Scan for the cell matching the given text and deliver its (x, y) coordinate at center. 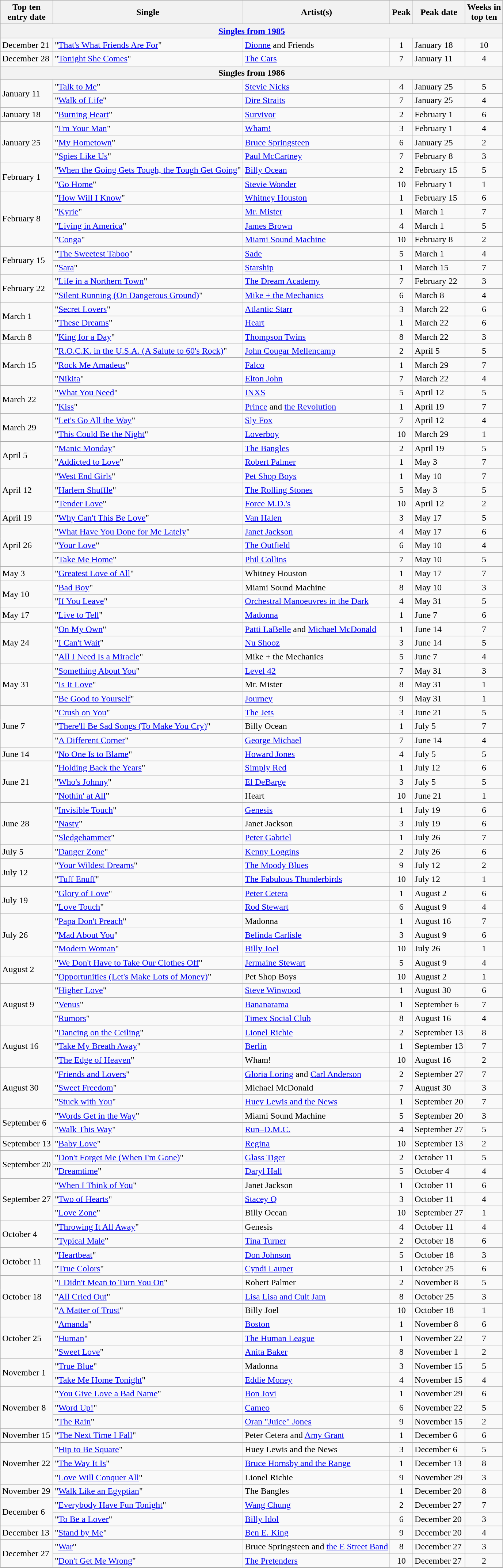
"No One Is to Blame" (148, 754)
"Glory of Love" (148, 893)
Rod Stewart (316, 907)
"Stuck with You" (148, 1102)
"Modern Woman" (148, 949)
December 21 (27, 45)
"Take Me Home Tonight" (148, 1380)
Thompson Twins (316, 337)
"Sledgehammer" (148, 837)
"Bad Boy" (148, 587)
INXS (316, 392)
Weeks intop ten (484, 12)
"Nasty" (148, 823)
Regina (316, 1143)
The Outfield (316, 545)
Stacey Q (316, 1199)
Anita Baker (316, 1352)
"The Edge of Heaven" (148, 1060)
Peak (401, 12)
"Love Will Conquer All" (148, 1477)
"Secret Lovers" (148, 309)
The Fabulous Thunderbirds (316, 879)
"The Sweetest Taboo" (148, 254)
"There'll Be Sad Songs (To Make You Cry)" (148, 726)
"Living in America" (148, 226)
"Amanda" (148, 1324)
Cameo (316, 1408)
"Conga" (148, 240)
Paul McCartney (316, 156)
"Holding Back the Years" (148, 768)
"These Dreams" (148, 323)
Dire Straits (316, 100)
"All I Need Is a Miracle" (148, 657)
Jermaine Stewart (316, 963)
"True Blue" (148, 1366)
"True Colors" (148, 1268)
"To Be a Lover" (148, 1519)
Starship (316, 267)
"Tonight She Comes" (148, 59)
"All Cried Out" (148, 1297)
"We Don't Have to Take Our Clothes Off" (148, 963)
"Your Love" (148, 545)
Phil Collins (316, 559)
James Brown (316, 226)
"Nikita" (148, 378)
"Silent Running (On Dangerous Ground)" (148, 295)
"Love Zone" (148, 1213)
"Dancing on the Ceiling" (148, 1032)
"This Could Be the Night" (148, 434)
"Don't Get Me Wrong" (148, 1561)
"A Different Corner" (148, 740)
"That's What Friends Are For" (148, 45)
Stevie Nicks (316, 87)
"Rumors" (148, 1018)
Glass Tiger (316, 1157)
"Everybody Have Fun Tonight" (148, 1505)
"Greatest Love of All" (148, 573)
John Cougar Mellencamp (316, 351)
"West End Girls" (148, 476)
"The Next Time I Fall" (148, 1435)
Lisa Lisa and Cult Jam (316, 1297)
"Tender Love" (148, 504)
Bruce Springsteen and the E Street Band (316, 1547)
"Venus" (148, 1004)
"War" (148, 1547)
Nu Shooz (316, 643)
The Dream Academy (316, 281)
Simply Red (316, 768)
The Jets (316, 712)
"Burning Heart" (148, 114)
Ben E. King (316, 1533)
Bruce Springsteen (316, 142)
Daryl Hall (316, 1171)
Level 42 (316, 671)
"Walk This Way" (148, 1130)
"Kyrie" (148, 212)
"Be Good to Yourself" (148, 699)
"Harlem Shuffle" (148, 490)
"Danger Zone" (148, 852)
June 28 (27, 823)
"Life in a Northern Town" (148, 281)
"Sweet Freedom" (148, 1088)
"A Matter of Trust" (148, 1310)
Peter Cetera and Amy Grant (316, 1435)
"Love Touch" (148, 907)
"The Way It Is" (148, 1463)
"Who's Johnny" (148, 782)
Loverboy (316, 434)
"I Didn't Mean to Turn You On" (148, 1282)
"Let's Go All the Way" (148, 420)
"Live to Tell" (148, 615)
Patti LaBelle and Michael McDonald (316, 629)
Elton John (316, 378)
Peter Gabriel (316, 837)
Single (148, 12)
"Take My Breath Away" (148, 1046)
Bon Jovi (316, 1394)
"Walk Like an Egyptian" (148, 1491)
December 28 (27, 59)
"Take Me Home" (148, 559)
El DeBarge (316, 782)
Sly Fox (316, 420)
Singles from 1985 (252, 31)
"The Rain" (148, 1422)
"Higher Love" (148, 990)
Prince and the Revolution (316, 407)
Bruce Hornsby and the Range (316, 1463)
May 24 (27, 643)
Berlin (316, 1046)
"Addicted to Love" (148, 462)
"Words Get in the Way" (148, 1116)
Van Halen (316, 518)
Eddie Money (316, 1380)
"What You Need" (148, 392)
"Stand by Me" (148, 1533)
"My Hometown" (148, 142)
"When the Going Gets Tough, the Tough Get Going" (148, 170)
Steve Winwood (316, 990)
"Nothin' at All" (148, 796)
"Rock Me Amadeus" (148, 365)
"Baby Love" (148, 1143)
"Papa Don't Preach" (148, 921)
Singles from 1986 (252, 73)
"Sara" (148, 267)
"Is It Love" (148, 685)
Artist(s) (316, 12)
The Cars (316, 59)
"Heartbeat" (148, 1255)
"Something About You" (148, 671)
Don Johnson (316, 1255)
Run–D.M.C. (316, 1130)
Force M.D.'s (316, 504)
The Moody Blues (316, 865)
"Mad About You" (148, 935)
"Your Wildest Dreams" (148, 865)
Timex Social Club (316, 1018)
"Go Home" (148, 184)
The Pretenders (316, 1561)
Top tenentry date (27, 12)
"Kiss" (148, 407)
Peak date (439, 12)
Michael McDonald (316, 1088)
Falco (316, 365)
Boston (316, 1324)
"Spies Like Us" (148, 156)
Tina Turner (316, 1241)
Bananarama (316, 1004)
Kenny Loggins (316, 852)
Atlantic Starr (316, 309)
Stevie Wonder (316, 184)
Billy Idol (316, 1519)
"How Will I Know" (148, 198)
"What Have You Done for Me Lately" (148, 532)
"Walk of Life" (148, 100)
"Typical Male" (148, 1241)
Orchestral Manoeuvres in the Dark (316, 601)
"I Can't Wait" (148, 643)
"Two of Hearts" (148, 1199)
Gloria Loring and Carl Anderson (316, 1074)
"Human" (148, 1338)
"Don't Forget Me (When I'm Gone)" (148, 1157)
Wang Chung (316, 1505)
"King for a Day" (148, 337)
Howard Jones (316, 754)
The Human League (316, 1338)
Dionne and Friends (316, 45)
"Manic Monday" (148, 448)
Cyndi Lauper (316, 1268)
"Why Can't This Be Love" (148, 518)
"Word Up!" (148, 1408)
"Tuff Enuff" (148, 879)
"Friends and Lovers" (148, 1074)
Oran "Juice" Jones (316, 1422)
Belinda Carlisle (316, 935)
The Rolling Stones (316, 490)
"You Give Love a Bad Name" (148, 1394)
"Sweet Love" (148, 1352)
"Opportunities (Let's Make Lots of Money)" (148, 977)
"Dreamtime" (148, 1171)
"When I Think of You" (148, 1185)
George Michael (316, 740)
"Hip to Be Square" (148, 1449)
"I'm Your Man" (148, 128)
"Talk to Me" (148, 87)
"On My Own" (148, 629)
April 26 (27, 545)
"R.O.C.K. in the U.S.A. (A Salute to 60's Rock)" (148, 351)
Peter Cetera (316, 893)
Journey (316, 699)
"Crush on You" (148, 712)
"Throwing It All Away" (148, 1227)
"If You Leave" (148, 601)
"Invisible Touch" (148, 810)
Sade (316, 254)
Survivor (316, 114)
